Scan for the cell matching the given text and deliver its [X, Y] coordinate at center. 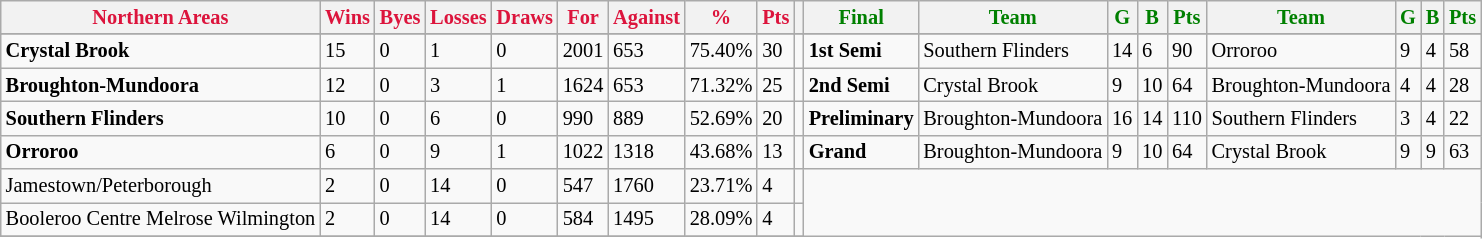
52.69% [722, 118]
990 [583, 118]
16 [1122, 118]
889 [646, 118]
110 [1186, 118]
% [722, 17]
28.09% [722, 219]
Booleroo Centre Melrose Wilmington [160, 219]
Against [646, 17]
20 [776, 118]
2nd Semi [862, 85]
Grand [862, 152]
Preliminary [862, 118]
Draws [525, 17]
75.40% [722, 51]
Northern Areas [160, 17]
30 [776, 51]
1760 [646, 186]
1st Semi [862, 51]
90 [1186, 51]
1022 [583, 152]
43.68% [722, 152]
1318 [646, 152]
23.71% [722, 186]
Byes [400, 17]
Final [862, 17]
22 [1462, 118]
63 [1462, 152]
71.32% [722, 85]
12 [348, 85]
1495 [646, 219]
Jamestown/Peterborough [160, 186]
58 [1462, 51]
13 [776, 152]
28 [1462, 85]
1624 [583, 85]
25 [776, 85]
Wins [348, 17]
584 [583, 219]
547 [583, 186]
15 [348, 51]
2001 [583, 51]
For [583, 17]
Losses [458, 17]
